Identify which cell holds the provided text, then report its [x, y] central coordinate. 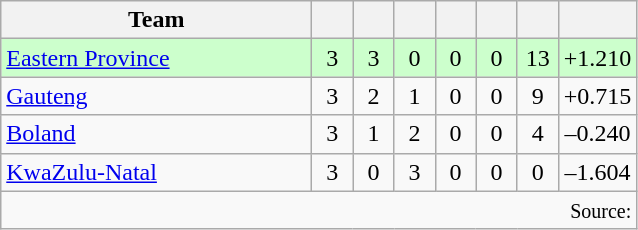
Team [156, 20]
13 [538, 58]
+1.210 [598, 58]
Boland [156, 134]
Gauteng [156, 96]
Eastern Province [156, 58]
Source: [319, 210]
4 [538, 134]
–1.604 [598, 172]
+0.715 [598, 96]
–0.240 [598, 134]
KwaZulu-Natal [156, 172]
9 [538, 96]
